Extract the (X, Y) coordinate from the center of the cell holding the provided text.  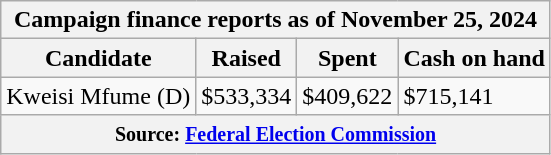
$533,334 (246, 96)
$715,141 (474, 96)
Raised (246, 58)
Spent (348, 58)
Kweisi Mfume (D) (98, 96)
Campaign finance reports as of November 25, 2024 (276, 20)
Candidate (98, 58)
$409,622 (348, 96)
Source: Federal Election Commission (276, 134)
Cash on hand (474, 58)
